Detect which cell encompasses the target text, then output its (x, y) center coordinate. 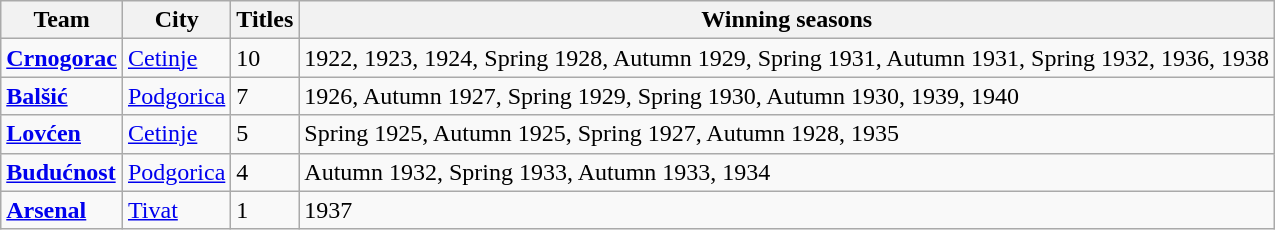
Balšić (62, 96)
5 (265, 134)
7 (265, 96)
Budućnost (62, 172)
Winning seasons (787, 20)
City (176, 20)
4 (265, 172)
1926, Autumn 1927, Spring 1929, Spring 1930, Autumn 1930, 1939, 1940 (787, 96)
10 (265, 58)
Arsenal (62, 210)
1 (265, 210)
1922, 1923, 1924, Spring 1928, Autumn 1929, Spring 1931, Autumn 1931, Spring 1932, 1936, 1938 (787, 58)
Titles (265, 20)
Tivat (176, 210)
Autumn 1932, Spring 1933, Autumn 1933, 1934 (787, 172)
Lovćen (62, 134)
Team (62, 20)
Spring 1925, Autumn 1925, Spring 1927, Autumn 1928, 1935 (787, 134)
Crnogorac (62, 58)
1937 (787, 210)
